Find where the given text appears and provide that cell's center as [x, y] coordinate. 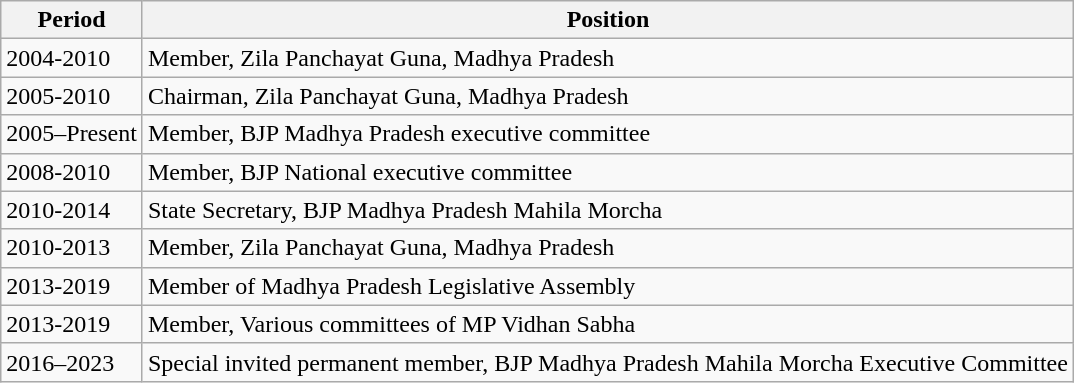
State Secretary, BJP Madhya Pradesh Mahila Morcha [608, 210]
Member, BJP National executive committee [608, 172]
Position [608, 20]
Special invited permanent member, BJP Madhya Pradesh Mahila Morcha Executive Committee [608, 362]
2010-2013 [72, 248]
2010-2014 [72, 210]
Chairman, Zila Panchayat Guna, Madhya Pradesh [608, 96]
Period [72, 20]
2016–2023 [72, 362]
2004-2010 [72, 58]
Member, Various committees of MP Vidhan Sabha [608, 324]
2005-2010 [72, 96]
Member of Madhya Pradesh Legislative Assembly [608, 286]
2008-2010 [72, 172]
Member, BJP Madhya Pradesh executive committee [608, 134]
2005–Present [72, 134]
